Detect which cell encompasses the target text, then output its (X, Y) center coordinate. 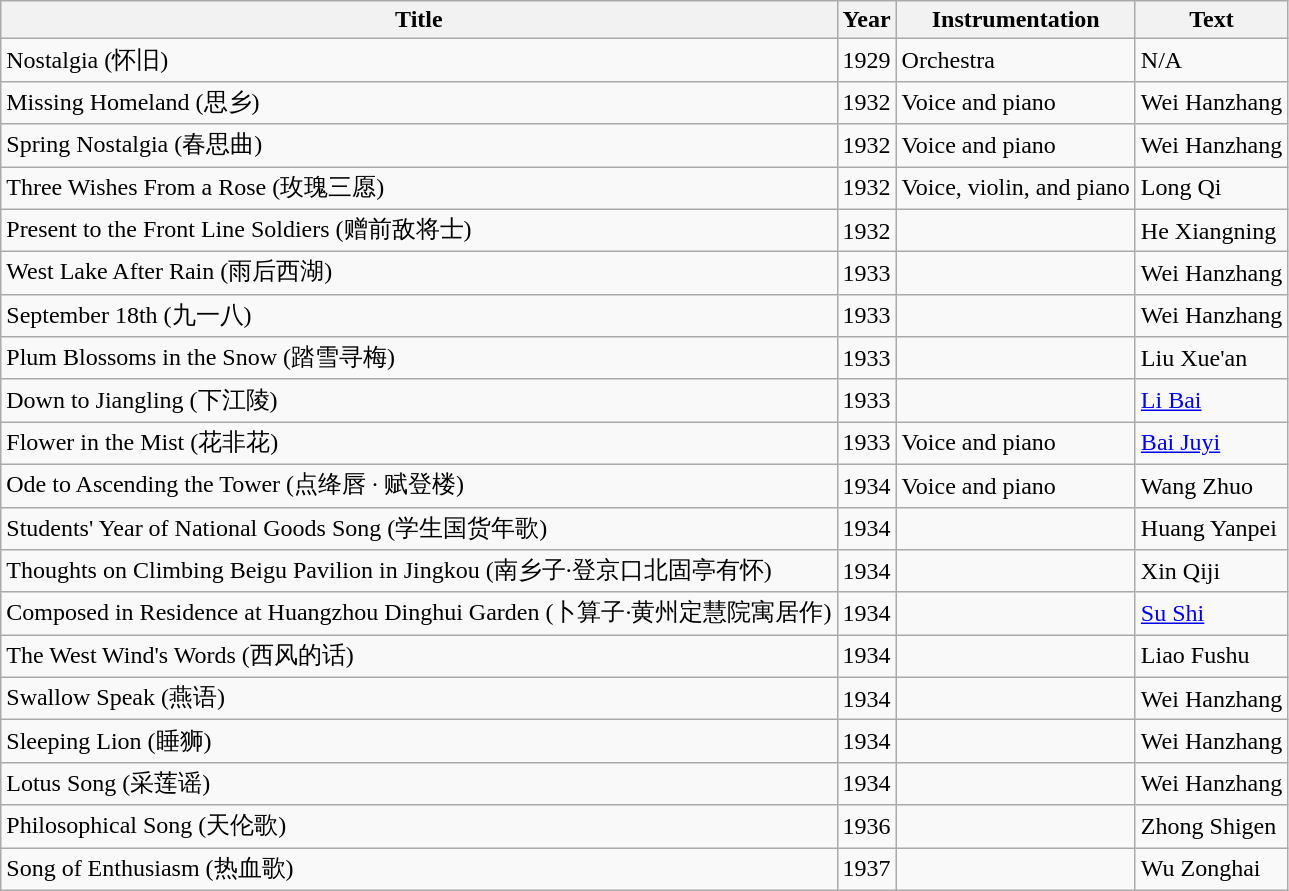
Present to the Front Line Soldiers (赠前敌将士) (419, 230)
Sleeping Lion (睡狮) (419, 742)
Liu Xue'an (1211, 358)
Down to Jiangling (下江陵) (419, 400)
1936 (866, 826)
Su Shi (1211, 614)
Instrumentation (1016, 20)
Composed in Residence at Huangzhou Dinghui Garden (卜算子·黄州定慧院寓居作) (419, 614)
Li Bai (1211, 400)
Wang Zhuo (1211, 486)
Long Qi (1211, 188)
Song of Enthusiasm (热血歌) (419, 870)
Lotus Song (采莲谣) (419, 784)
N/A (1211, 60)
Spring Nostalgia (春思曲) (419, 146)
Flower in the Mist (花非花) (419, 444)
He Xiangning (1211, 230)
Year (866, 20)
Huang Yanpei (1211, 528)
Philosophical Song (天伦歌) (419, 826)
Students' Year of National Goods Song (学生国货年歌) (419, 528)
Voice, violin, and piano (1016, 188)
1929 (866, 60)
Bai Juyi (1211, 444)
Nostalgia (怀旧) (419, 60)
The West Wind's Words (西风的话) (419, 656)
Xin Qiji (1211, 572)
Orchestra (1016, 60)
Thoughts on Climbing Beigu Pavilion in Jingkou (南乡子·登京口北固亭有怀) (419, 572)
Text (1211, 20)
Ode to Ascending the Tower (点绛唇 · 赋登楼) (419, 486)
1937 (866, 870)
Three Wishes From a Rose (玫瑰三愿) (419, 188)
Zhong Shigen (1211, 826)
Title (419, 20)
West Lake After Rain (雨后西湖) (419, 274)
Missing Homeland (思乡) (419, 102)
Swallow Speak (燕语) (419, 698)
Liao Fushu (1211, 656)
Wu Zonghai (1211, 870)
Plum Blossoms in the Snow (踏雪寻梅) (419, 358)
September 18th (九一八) (419, 316)
